Identify which cell holds the provided text, then report its [x, y] central coordinate. 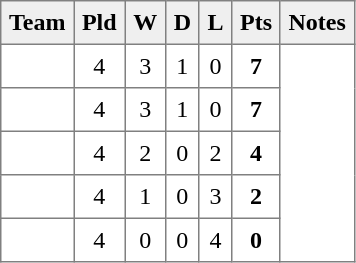
Team [38, 23]
L [216, 23]
W [145, 23]
Pld [100, 23]
Pts [256, 23]
Notes [317, 23]
D [182, 23]
